Return [x, y] of the center of cell containing provided text 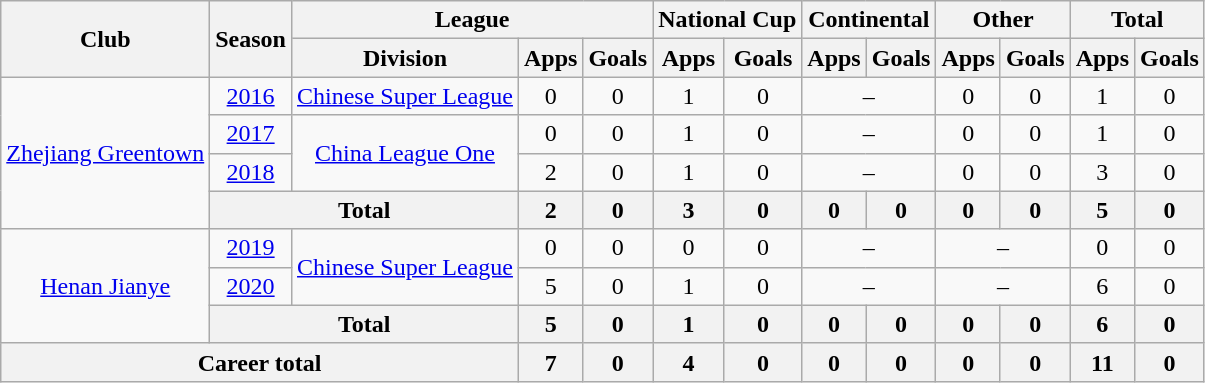
2020 [251, 286]
China League One [404, 153]
7 [550, 362]
2016 [251, 96]
11 [1102, 362]
Continental [869, 20]
Zhejiang Greentown [106, 153]
League [472, 20]
Other [1003, 20]
2019 [251, 248]
Career total [260, 362]
National Cup [728, 20]
Henan Jianye [106, 286]
2018 [251, 172]
2017 [251, 134]
Division [404, 58]
4 [689, 362]
Season [251, 39]
Club [106, 39]
